From the cell containing the given text, extract its center point as (X, Y) coordinate. 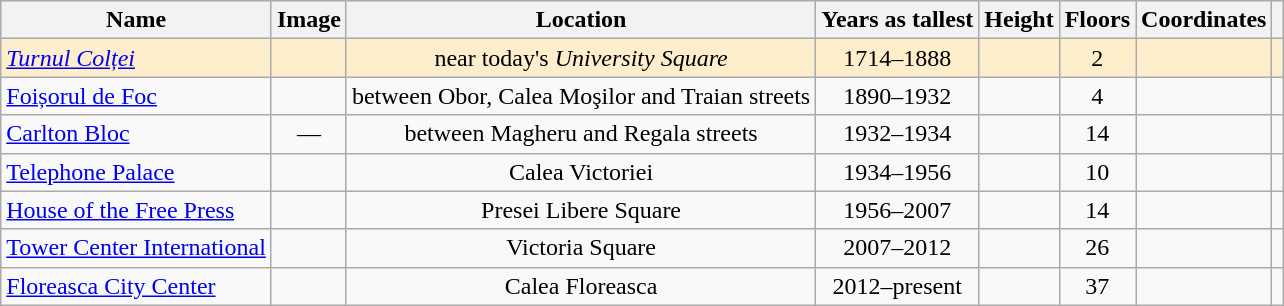
Foișorul de Foc (136, 96)
Victoria Square (580, 248)
Carlton Bloc (136, 134)
Calea Floreasca (580, 286)
10 (1097, 172)
between Obor, Calea Moşilor and Traian streets (580, 96)
between Magheru and Regala streets (580, 134)
Floors (1097, 20)
2007–2012 (898, 248)
Turnul Colței (136, 58)
Coordinates (1204, 20)
2012–present (898, 286)
1932–1934 (898, 134)
Height (1019, 20)
Image (308, 20)
1934–1956 (898, 172)
4 (1097, 96)
— (308, 134)
1714–1888 (898, 58)
2 (1097, 58)
near today's University Square (580, 58)
Location (580, 20)
Tower Center International (136, 248)
Years as tallest (898, 20)
House of the Free Press (136, 210)
37 (1097, 286)
1890–1932 (898, 96)
Floreasca City Center (136, 286)
Calea Victoriei (580, 172)
1956–2007 (898, 210)
Telephone Palace (136, 172)
26 (1097, 248)
Presei Libere Square (580, 210)
Name (136, 20)
